Identify which cell holds the provided text, then report its [x, y] central coordinate. 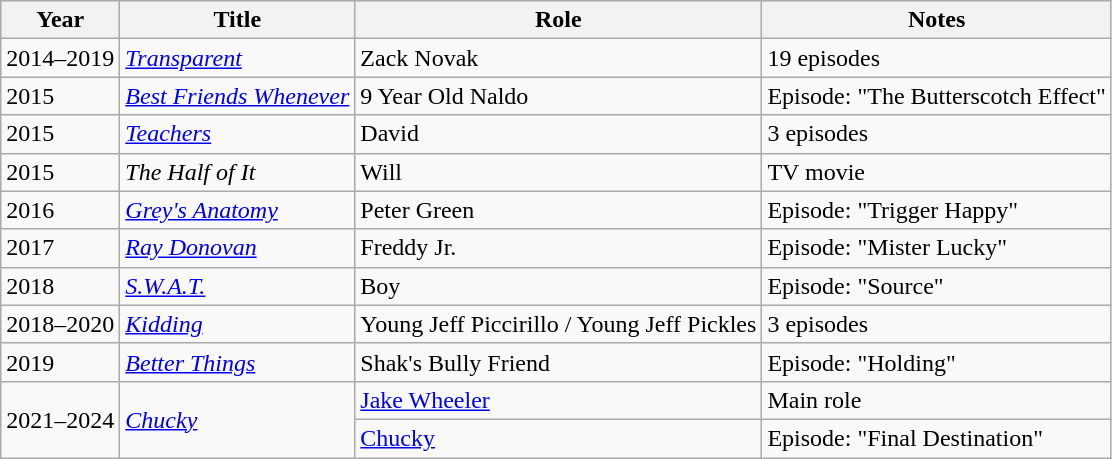
2016 [60, 210]
Episode: "Final Destination" [936, 438]
2019 [60, 362]
David [558, 134]
Main role [936, 400]
2018 [60, 286]
Zack Novak [558, 58]
Teachers [238, 134]
2021–2024 [60, 419]
Episode: "Trigger Happy" [936, 210]
Better Things [238, 362]
2014–2019 [60, 58]
Episode: "Source" [936, 286]
Kidding [238, 324]
S.W.A.T. [238, 286]
Best Friends Whenever [238, 96]
Shak's Bully Friend [558, 362]
Jake Wheeler [558, 400]
Grey's Anatomy [238, 210]
Transparent [238, 58]
Episode: "Holding" [936, 362]
Will [558, 172]
Episode: "The Butterscotch Effect" [936, 96]
Notes [936, 20]
The Half of It [238, 172]
2017 [60, 248]
Episode: "Mister Lucky" [936, 248]
Role [558, 20]
2018–2020 [60, 324]
Freddy Jr. [558, 248]
19 episodes [936, 58]
TV movie [936, 172]
Ray Donovan [238, 248]
9 Year Old Naldo [558, 96]
Peter Green [558, 210]
Boy [558, 286]
Young Jeff Piccirillo / Young Jeff Pickles [558, 324]
Title [238, 20]
Year [60, 20]
